For the text-containing cell, return its midpoint in (X, Y) coordinate format. 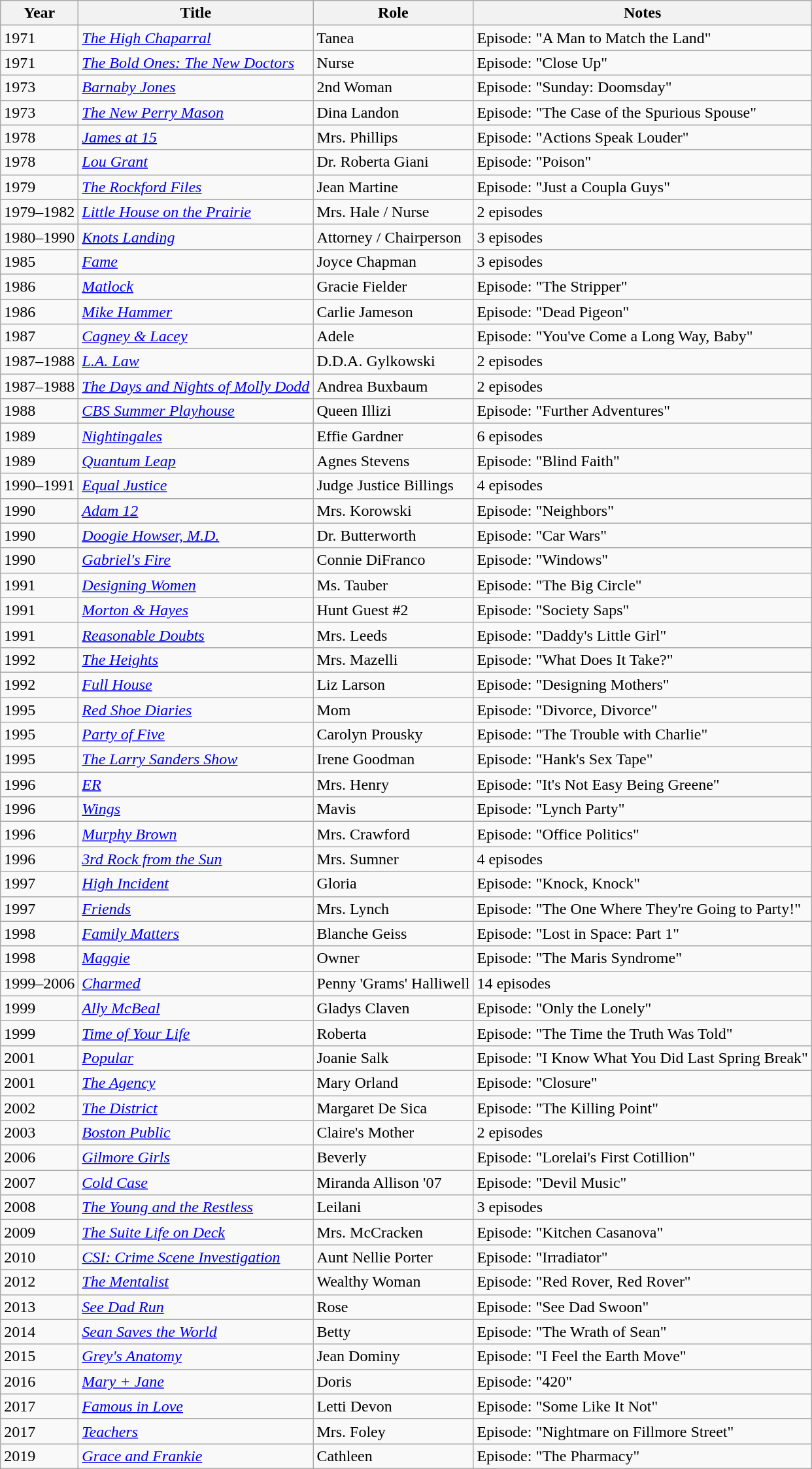
1988 (39, 411)
Title (196, 13)
Episode: "Close Up" (643, 63)
The Bold Ones: The New Doctors (196, 63)
Red Shoe Diaries (196, 709)
Grey's Anatomy (196, 1357)
Murphy Brown (196, 834)
Episode: "The Time the Truth Was Told" (643, 1033)
Episode: "420" (643, 1381)
Cold Case (196, 1183)
2003 (39, 1133)
Episode: "The Stripper" (643, 286)
ER (196, 785)
Mrs. Sumner (394, 859)
Tanea (394, 38)
Family Matters (196, 934)
Adele (394, 337)
The Larry Sanders Show (196, 760)
The Heights (196, 660)
Letti Devon (394, 1406)
Barnaby Jones (196, 88)
Episode: "Office Politics" (643, 834)
Episode: "The Trouble with Charlie" (643, 735)
Cagney & Lacey (196, 337)
The High Chaparral (196, 38)
Dina Landon (394, 112)
Episode: "Divorce, Divorce" (643, 709)
Lou Grant (196, 162)
Little House on the Prairie (196, 212)
1987 (39, 337)
Mrs. Korowski (394, 511)
Mary Orland (394, 1083)
Mrs. Leeds (394, 635)
Mrs. Mazelli (394, 660)
Beverly (394, 1158)
Agnes Stevens (394, 461)
Fame (196, 262)
Gilmore Girls (196, 1158)
2006 (39, 1158)
Episode: "Devil Music" (643, 1183)
Knots Landing (196, 237)
1999–2006 (39, 983)
Episode: "The One Where They're Going to Party!" (643, 909)
Gracie Fielder (394, 286)
Irene Goodman (394, 760)
Jean Martine (394, 187)
Nightingales (196, 436)
Claire's Mother (394, 1133)
Episode: "Red Rover, Red Rover" (643, 1282)
Liz Larson (394, 684)
Wings (196, 809)
Episode: "What Does It Take?" (643, 660)
Year (39, 13)
Gladys Claven (394, 1008)
Gloria (394, 884)
Friends (196, 909)
Ally McBeal (196, 1008)
Nurse (394, 63)
Party of Five (196, 735)
Designing Women (196, 585)
Jean Dominy (394, 1357)
2008 (39, 1207)
2010 (39, 1257)
Episode: "I Feel the Earth Move" (643, 1357)
Leilani (394, 1207)
Blanche Geiss (394, 934)
Episode: "Designing Mothers" (643, 684)
Reasonable Doubts (196, 635)
Grace and Frankie (196, 1456)
2019 (39, 1456)
Famous in Love (196, 1406)
Mary + Jane (196, 1381)
Episode: "Car Wars" (643, 535)
Episode: "Sunday: Doomsday" (643, 88)
Episode: "Kitchen Casanova" (643, 1232)
Episode: "Blind Faith" (643, 461)
Ms. Tauber (394, 585)
Miranda Allison '07 (394, 1183)
Notes (643, 13)
1990–1991 (39, 486)
Teachers (196, 1431)
Judge Justice Billings (394, 486)
Episode: "Hank's Sex Tape" (643, 760)
2nd Woman (394, 88)
Episode: "Windows" (643, 560)
2007 (39, 1183)
1980–1990 (39, 237)
Episode: "Lorelai's First Cotillion" (643, 1158)
Episode: "Lynch Party" (643, 809)
High Incident (196, 884)
Mom (394, 709)
Dr. Butterworth (394, 535)
2014 (39, 1332)
Joanie Salk (394, 1058)
Episode: "The Big Circle" (643, 585)
Dr. Roberta Giani (394, 162)
Betty (394, 1332)
Carolyn Prousky (394, 735)
Episode: "Just a Coupla Guys" (643, 187)
Episode: "Actions Speak Louder" (643, 137)
2015 (39, 1357)
6 episodes (643, 436)
Full House (196, 684)
Episode: "The Killing Point" (643, 1108)
1979–1982 (39, 212)
Episode: "Daddy's Little Girl" (643, 635)
The Days and Nights of Molly Dodd (196, 386)
Episode: "Poison" (643, 162)
Episode: "Closure" (643, 1083)
Episode: "A Man to Match the Land" (643, 38)
Episode: "Neighbors" (643, 511)
Doris (394, 1381)
1985 (39, 262)
See Dad Run (196, 1307)
2016 (39, 1381)
Mavis (394, 809)
Morton & Hayes (196, 610)
L.A. Law (196, 362)
Episode: "The Case of the Spurious Spouse" (643, 112)
Episode: "Nightmare on Fillmore Street" (643, 1431)
Episode: "Further Adventures" (643, 411)
Episode: "Only the Lonely" (643, 1008)
D.D.A. Gylkowski (394, 362)
The Rockford Files (196, 187)
Episode: "Irradiator" (643, 1257)
Wealthy Woman (394, 1282)
Episode: "Society Saps" (643, 610)
Roberta (394, 1033)
2013 (39, 1307)
The District (196, 1108)
The Mentalist (196, 1282)
Episode: "The Pharmacy" (643, 1456)
Queen Illizi (394, 411)
Time of Your Life (196, 1033)
The Agency (196, 1083)
CSI: Crime Scene Investigation (196, 1257)
2002 (39, 1108)
Matlock (196, 286)
Episode: "Lost in Space: Part 1" (643, 934)
Equal Justice (196, 486)
Hunt Guest #2 (394, 610)
Gabriel's Fire (196, 560)
Mike Hammer (196, 312)
Episode: "Some Like It Not" (643, 1406)
Owner (394, 958)
James at 15 (196, 137)
Episode: "I Know What You Did Last Spring Break" (643, 1058)
Attorney / Chairperson (394, 237)
Mrs. Lynch (394, 909)
Connie DiFranco (394, 560)
Quantum Leap (196, 461)
Episode: "It's Not Easy Being Greene" (643, 785)
Doogie Howser, M.D. (196, 535)
Rose (394, 1307)
Mrs. Phillips (394, 137)
Joyce Chapman (394, 262)
Cathleen (394, 1456)
Charmed (196, 983)
Penny 'Grams' Halliwell (394, 983)
Role (394, 13)
Episode: "The Maris Syndrome" (643, 958)
Mrs. Foley (394, 1431)
Aunt Nellie Porter (394, 1257)
Episode: "The Wrath of Sean" (643, 1332)
CBS Summer Playhouse (196, 411)
3rd Rock from the Sun (196, 859)
The New Perry Mason (196, 112)
Mrs. Crawford (394, 834)
Andrea Buxbaum (394, 386)
Effie Gardner (394, 436)
Boston Public (196, 1133)
Sean Saves the World (196, 1332)
14 episodes (643, 983)
The Suite Life on Deck (196, 1232)
Margaret De Sica (394, 1108)
2009 (39, 1232)
The Young and the Restless (196, 1207)
Mrs. Hale / Nurse (394, 212)
Carlie Jameson (394, 312)
Mrs. McCracken (394, 1232)
Episode: "Dead Pigeon" (643, 312)
Popular (196, 1058)
Episode: "Knock, Knock" (643, 884)
Episode: "You've Come a Long Way, Baby" (643, 337)
1979 (39, 187)
Maggie (196, 958)
Adam 12 (196, 511)
2012 (39, 1282)
Mrs. Henry (394, 785)
Episode: "See Dad Swoon" (643, 1307)
